Determine the (x, y) coordinate at the center of the cell enclosing the given text.  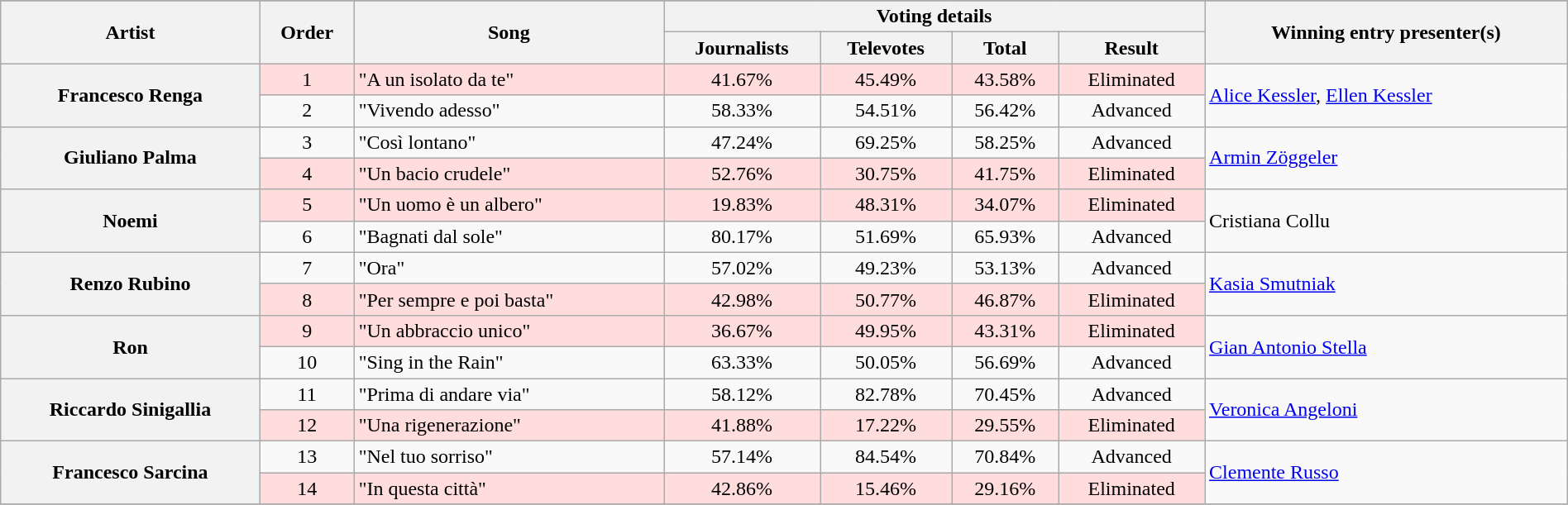
Alice Kessler, Ellen Kessler (1386, 95)
Clemente Russo (1386, 473)
Song (509, 32)
41.88% (743, 426)
52.76% (743, 174)
Riccardo Sinigallia (131, 410)
46.87% (1006, 299)
30.75% (887, 174)
41.75% (1006, 174)
3 (307, 142)
7 (307, 268)
57.14% (743, 457)
42.98% (743, 299)
36.67% (743, 331)
Ron (131, 346)
Gian Antonio Stella (1386, 346)
50.05% (887, 362)
56.42% (1006, 111)
49.95% (887, 331)
"Così lontano" (509, 142)
"Ora" (509, 268)
11 (307, 394)
58.12% (743, 394)
Renzo Rubino (131, 283)
43.31% (1006, 331)
Artist (131, 32)
15.46% (887, 488)
Total (1006, 48)
54.51% (887, 111)
58.33% (743, 111)
Armin Zöggeler (1386, 158)
53.13% (1006, 268)
57.02% (743, 268)
Giuliano Palma (131, 158)
"Una rigenerazione" (509, 426)
5 (307, 205)
58.25% (1006, 142)
1 (307, 79)
29.55% (1006, 426)
12 (307, 426)
70.45% (1006, 394)
82.78% (887, 394)
"Bagnati dal sole" (509, 236)
51.69% (887, 236)
50.77% (887, 299)
"Per sempre e poi basta" (509, 299)
Result (1131, 48)
63.33% (743, 362)
80.17% (743, 236)
"Sing in the Rain" (509, 362)
2 (307, 111)
Veronica Angeloni (1386, 410)
69.25% (887, 142)
"Un uomo è un albero" (509, 205)
Televotes (887, 48)
43.58% (1006, 79)
"Un abbraccio unico" (509, 331)
Order (307, 32)
45.49% (887, 79)
13 (307, 457)
8 (307, 299)
"Un bacio crudele" (509, 174)
"Nel tuo sorriso" (509, 457)
56.69% (1006, 362)
4 (307, 174)
48.31% (887, 205)
Voting details (935, 17)
Journalists (743, 48)
"Prima di andare via" (509, 394)
29.16% (1006, 488)
6 (307, 236)
19.83% (743, 205)
42.86% (743, 488)
34.07% (1006, 205)
47.24% (743, 142)
49.23% (887, 268)
10 (307, 362)
Francesco Renga (131, 95)
"Vivendo adesso" (509, 111)
84.54% (887, 457)
Noemi (131, 221)
Francesco Sarcina (131, 473)
65.93% (1006, 236)
Kasia Smutniak (1386, 283)
"A un isolato da te" (509, 79)
70.84% (1006, 457)
Winning entry presenter(s) (1386, 32)
17.22% (887, 426)
41.67% (743, 79)
"In questa città" (509, 488)
14 (307, 488)
Cristiana Collu (1386, 221)
9 (307, 331)
